Output the [X, Y] coordinate of the center of the cell containing the given text.  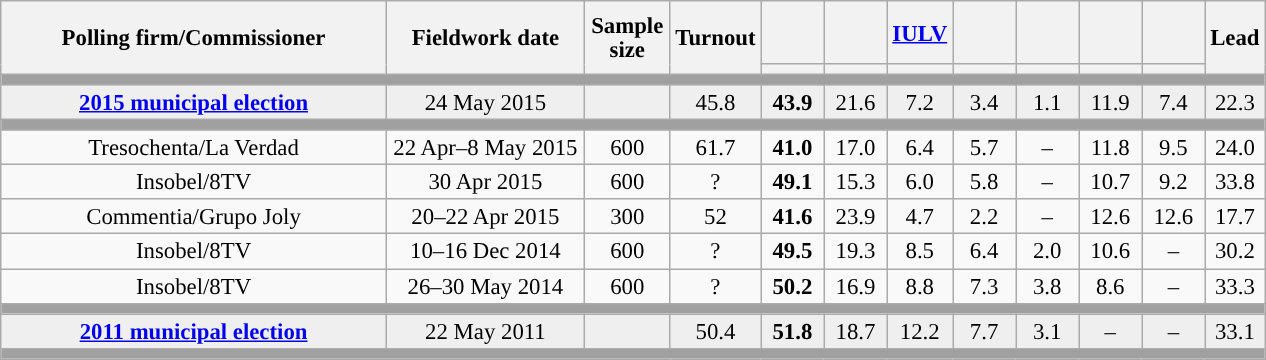
Sample size [627, 38]
19.3 [856, 252]
41.0 [792, 148]
30.2 [1235, 252]
IULV [920, 32]
7.4 [1174, 102]
50.4 [716, 332]
26–30 May 2014 [485, 286]
33.3 [1235, 286]
22.3 [1235, 102]
5.7 [984, 148]
21.6 [856, 102]
30 Apr 2015 [485, 182]
15.3 [856, 182]
43.9 [792, 102]
45.8 [716, 102]
51.8 [792, 332]
17.7 [1235, 218]
23.9 [856, 218]
17.0 [856, 148]
7.3 [984, 286]
8.5 [920, 252]
Turnout [716, 38]
Polling firm/Commissioner [194, 38]
3.8 [1048, 286]
10.6 [1110, 252]
11.9 [1110, 102]
12.2 [920, 332]
Commentia/Grupo Joly [194, 218]
3.4 [984, 102]
9.5 [1174, 148]
2015 municipal election [194, 102]
24.0 [1235, 148]
Lead [1235, 38]
Fieldwork date [485, 38]
6.0 [920, 182]
10.7 [1110, 182]
4.7 [920, 218]
7.7 [984, 332]
11.8 [1110, 148]
3.1 [1048, 332]
52 [716, 218]
16.9 [856, 286]
49.5 [792, 252]
50.2 [792, 286]
8.6 [1110, 286]
41.6 [792, 218]
2011 municipal election [194, 332]
22 Apr–8 May 2015 [485, 148]
49.1 [792, 182]
24 May 2015 [485, 102]
10–16 Dec 2014 [485, 252]
18.7 [856, 332]
33.1 [1235, 332]
Tresochenta/La Verdad [194, 148]
1.1 [1048, 102]
20–22 Apr 2015 [485, 218]
7.2 [920, 102]
33.8 [1235, 182]
2.2 [984, 218]
5.8 [984, 182]
22 May 2011 [485, 332]
9.2 [1174, 182]
8.8 [920, 286]
61.7 [716, 148]
2.0 [1048, 252]
300 [627, 218]
